Scan for the cell matching the given text and deliver its (x, y) coordinate at center. 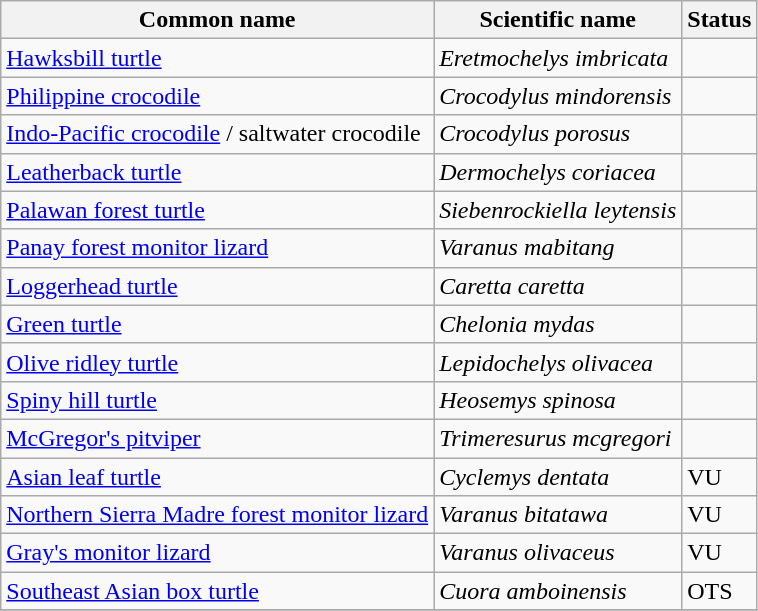
Asian leaf turtle (218, 477)
Scientific name (558, 20)
Leatherback turtle (218, 172)
Cyclemys dentata (558, 477)
Status (720, 20)
Caretta caretta (558, 286)
Southeast Asian box turtle (218, 591)
Varanus bitatawa (558, 515)
Eretmochelys imbricata (558, 58)
Olive ridley turtle (218, 362)
Spiny hill turtle (218, 400)
Crocodylus porosus (558, 134)
Cuora amboinensis (558, 591)
Varanus olivaceus (558, 553)
Lepidochelys olivacea (558, 362)
Heosemys spinosa (558, 400)
Philippine crocodile (218, 96)
Varanus mabitang (558, 248)
Common name (218, 20)
Chelonia mydas (558, 324)
Loggerhead turtle (218, 286)
OTS (720, 591)
Northern Sierra Madre forest monitor lizard (218, 515)
McGregor's pitviper (218, 438)
Dermochelys coriacea (558, 172)
Green turtle (218, 324)
Indo-Pacific crocodile / saltwater crocodile (218, 134)
Hawksbill turtle (218, 58)
Gray's monitor lizard (218, 553)
Siebenrockiella leytensis (558, 210)
Palawan forest turtle (218, 210)
Trimeresurus mcgregori (558, 438)
Panay forest monitor lizard (218, 248)
Crocodylus mindorensis (558, 96)
